Output the (X, Y) coordinate of the center of the cell containing the given text.  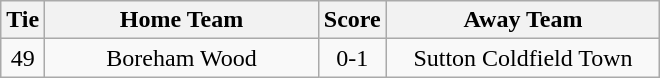
Boreham Wood (182, 58)
Sutton Coldfield Town (523, 58)
0-1 (352, 58)
Tie (23, 20)
Home Team (182, 20)
Away Team (523, 20)
49 (23, 58)
Score (352, 20)
